Find where the given text appears and provide that cell's center as (X, Y) coordinate. 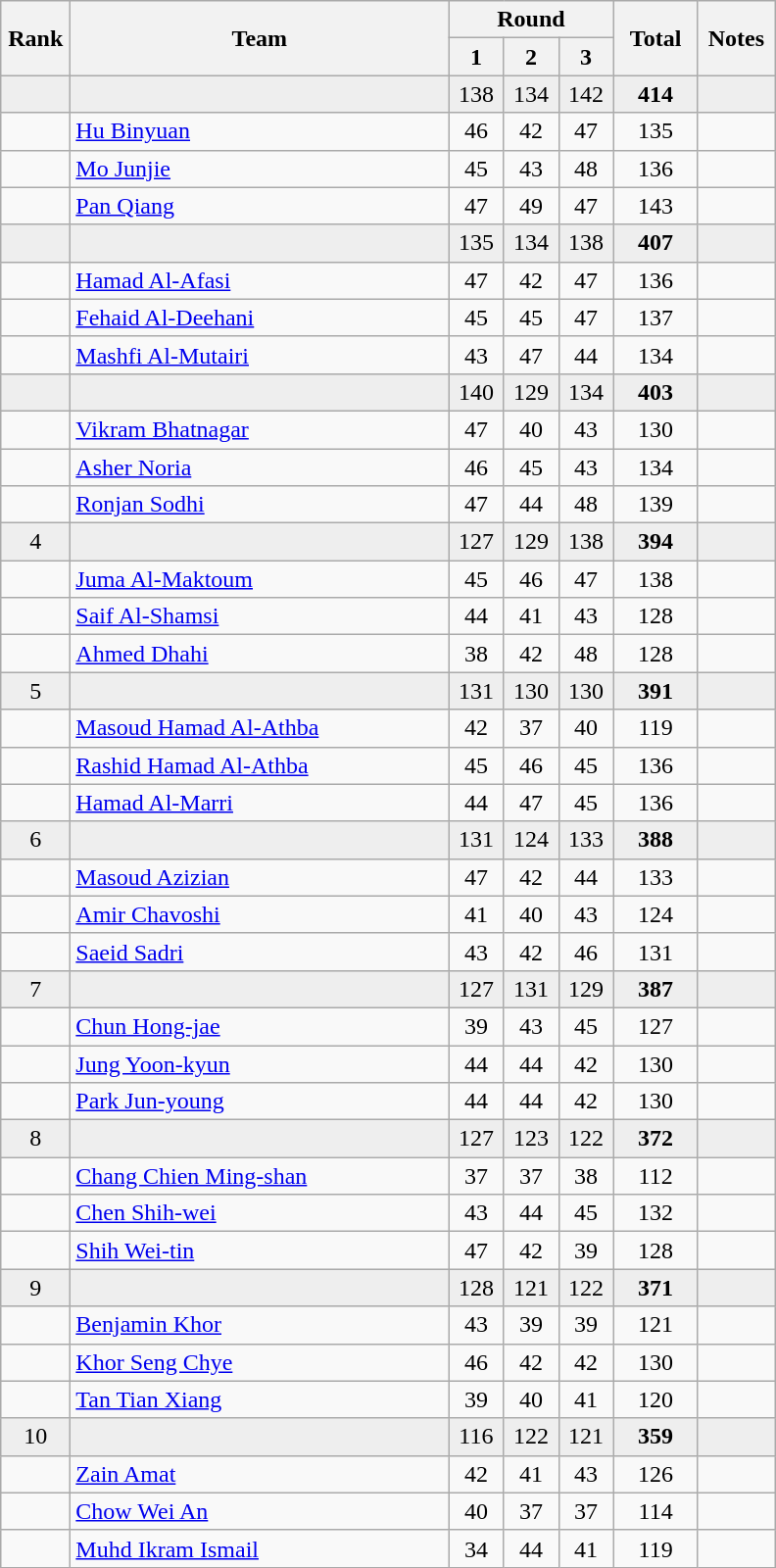
142 (586, 94)
391 (655, 691)
407 (655, 243)
Vikram Bhatnagar (260, 429)
116 (476, 1437)
6 (35, 840)
Team (260, 38)
9 (35, 1288)
143 (655, 206)
Hamad Al-Afasi (260, 280)
7 (35, 989)
Jung Yoon-kyun (260, 1063)
34 (476, 1548)
Total (655, 38)
Saeid Sadri (260, 952)
Masoud Hamad Al-Athba (260, 728)
120 (655, 1399)
5 (35, 691)
Pan Qiang (260, 206)
394 (655, 542)
Zain Amat (260, 1474)
Tan Tian Xiang (260, 1399)
Hamad Al-Marri (260, 803)
1 (476, 57)
388 (655, 840)
Mo Junjie (260, 169)
403 (655, 392)
Fehaid Al-Deehani (260, 318)
Saif Al-Shamsi (260, 616)
Notes (737, 38)
3 (586, 57)
Rashid Hamad Al-Athba (260, 765)
Benjamin Khor (260, 1325)
Chen Shih-wei (260, 1213)
4 (35, 542)
10 (35, 1437)
112 (655, 1176)
Chun Hong-jae (260, 1026)
371 (655, 1288)
359 (655, 1437)
8 (35, 1139)
372 (655, 1139)
2 (531, 57)
Juma Al-Maktoum (260, 579)
Amir Chavoshi (260, 914)
Park Jun-young (260, 1102)
387 (655, 989)
Ahmed Dhahi (260, 654)
Hu Binyuan (260, 131)
123 (531, 1139)
Shih Wei-tin (260, 1250)
Ronjan Sodhi (260, 505)
Asher Noria (260, 467)
139 (655, 505)
Muhd Ikram Ismail (260, 1548)
132 (655, 1213)
137 (655, 318)
140 (476, 392)
Chow Wei An (260, 1511)
Round (531, 20)
Rank (35, 38)
Mashfi Al-Mutairi (260, 355)
126 (655, 1474)
Chang Chien Ming-shan (260, 1176)
414 (655, 94)
Masoud Azizian (260, 877)
Khor Seng Chye (260, 1362)
49 (531, 206)
114 (655, 1511)
